From the cell containing the given text, extract its center point as (x, y) coordinate. 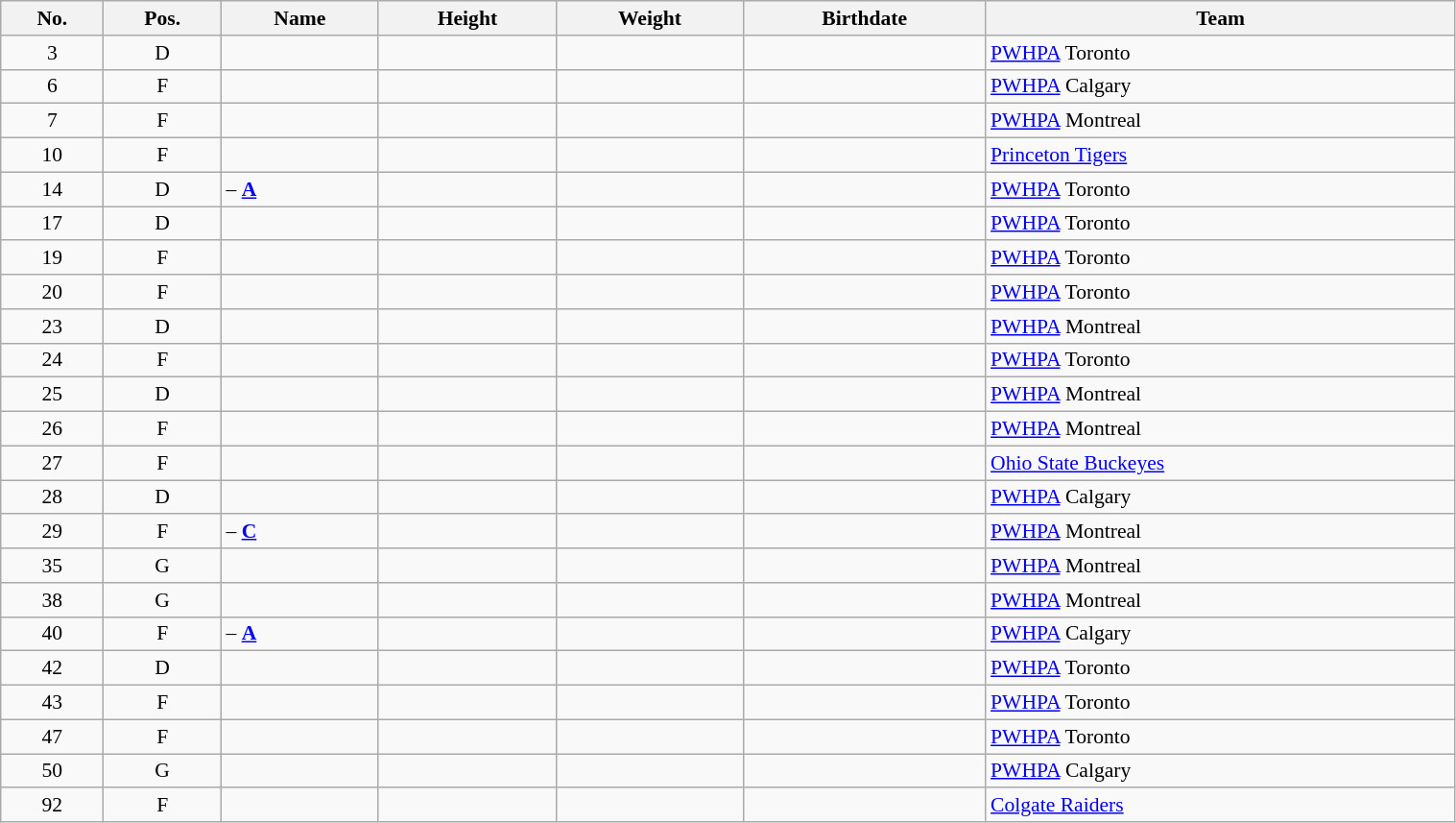
92 (52, 806)
25 (52, 395)
29 (52, 532)
7 (52, 121)
Ohio State Buckeyes (1221, 463)
Name (299, 18)
– C (299, 532)
42 (52, 668)
17 (52, 224)
14 (52, 189)
27 (52, 463)
Colgate Raiders (1221, 806)
19 (52, 258)
20 (52, 292)
24 (52, 360)
Birthdate (864, 18)
47 (52, 737)
26 (52, 429)
No. (52, 18)
Weight (651, 18)
6 (52, 86)
Height (466, 18)
23 (52, 327)
43 (52, 703)
38 (52, 600)
35 (52, 566)
28 (52, 497)
Princeton Tigers (1221, 156)
3 (52, 53)
Team (1221, 18)
40 (52, 634)
10 (52, 156)
Pos. (162, 18)
50 (52, 771)
